Return the (x, y) coordinate for the center point of the cell that contains the specified text.  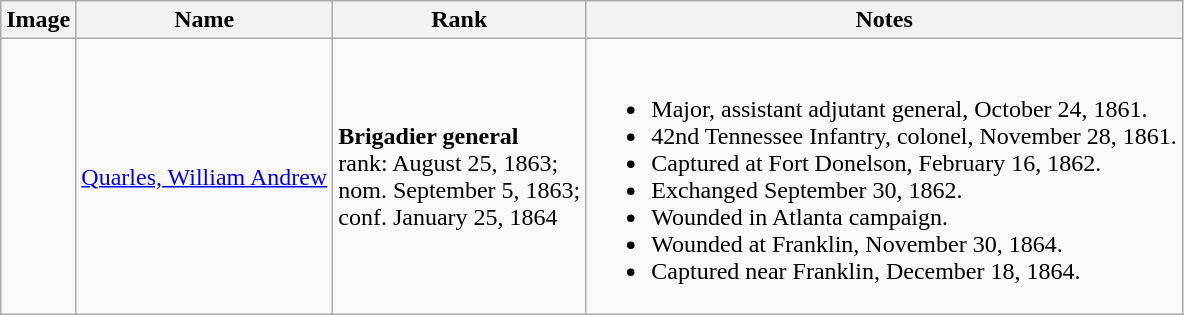
Quarles, William Andrew (204, 176)
Rank (460, 20)
Brigadier generalrank: August 25, 1863;nom. September 5, 1863;conf. January 25, 1864 (460, 176)
Image (38, 20)
Name (204, 20)
Notes (884, 20)
